Output the (X, Y) coordinate of the center of the cell containing the given text.  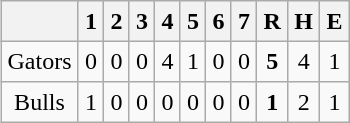
Bulls (40, 102)
R (272, 21)
6 (219, 21)
7 (244, 21)
H (304, 21)
Gators (40, 61)
E (335, 21)
3 (142, 21)
